For the text-containing cell, return its midpoint in (x, y) coordinate format. 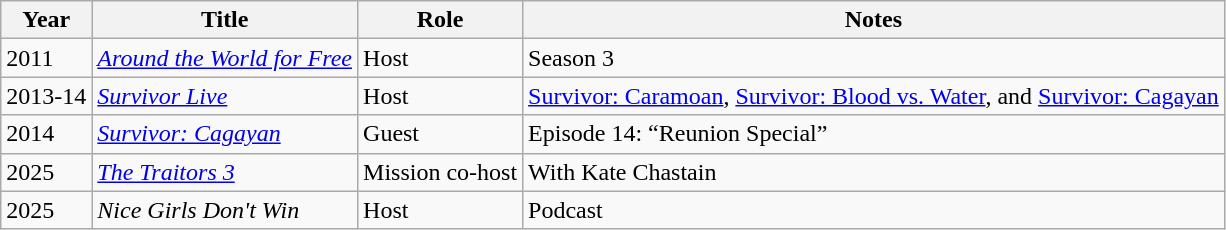
Survivor: Cagayan (225, 134)
Season 3 (874, 58)
Podcast (874, 210)
2011 (46, 58)
Around the World for Free (225, 58)
Episode 14: “Reunion Special” (874, 134)
Role (440, 20)
Survivor: Caramoan, Survivor: Blood vs. Water, and Survivor: Cagayan (874, 96)
Guest (440, 134)
Nice Girls Don't Win (225, 210)
2014 (46, 134)
Title (225, 20)
Year (46, 20)
The Traitors 3 (225, 172)
Mission co-host (440, 172)
Notes (874, 20)
Survivor Live (225, 96)
2013-14 (46, 96)
With Kate Chastain (874, 172)
